Locate the cell with the specified text and output its (X, Y) center coordinate. 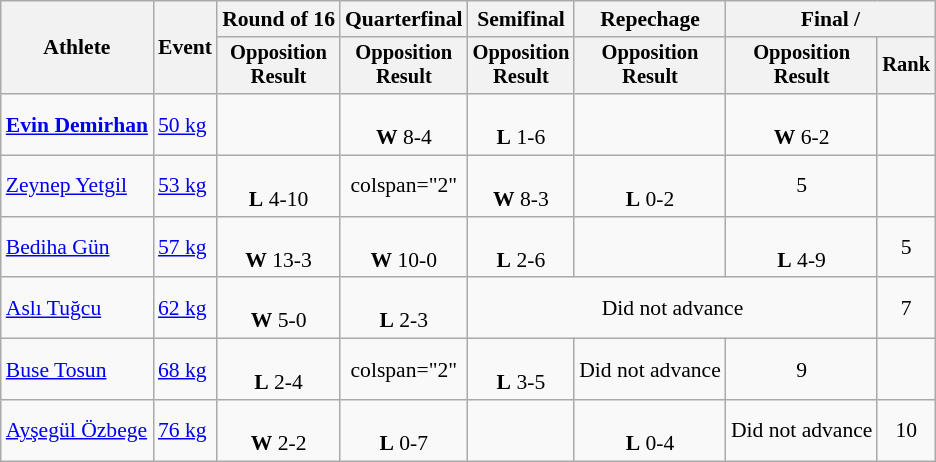
W 5-0 (278, 308)
62 kg (185, 308)
Bediha Gün (77, 248)
L 2-6 (522, 248)
Quarterfinal (404, 19)
Evin Demirhan (77, 124)
Buse Tosun (77, 370)
Round of 16 (278, 19)
9 (802, 370)
50 kg (185, 124)
10 (906, 430)
W 8-3 (522, 186)
Repechage (650, 19)
Athlete (77, 48)
L 1-6 (522, 124)
L 3-5 (522, 370)
W 13-3 (278, 248)
W 8-4 (404, 124)
L 0-2 (650, 186)
57 kg (185, 248)
Ayşegül Özbege (77, 430)
L 0-7 (404, 430)
Final / (830, 19)
L 4-9 (802, 248)
Semifinal (522, 19)
W 2-2 (278, 430)
53 kg (185, 186)
W 10-0 (404, 248)
Event (185, 48)
W 6-2 (802, 124)
7 (906, 308)
L 2-4 (278, 370)
L 0-4 (650, 430)
Zeynep Yetgil (77, 186)
76 kg (185, 430)
Aslı Tuğcu (77, 308)
L 2-3 (404, 308)
Rank (906, 66)
68 kg (185, 370)
L 4-10 (278, 186)
